Find where the given text appears and provide that cell's center as [X, Y] coordinate. 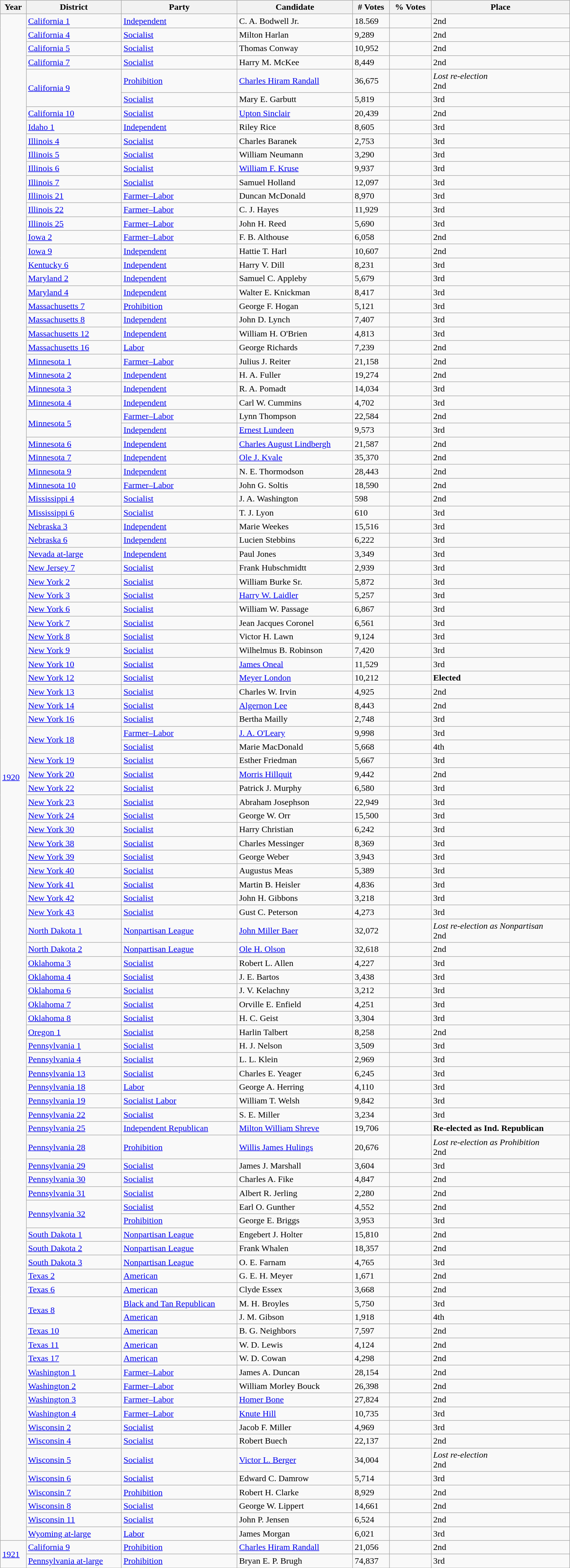
Julius J. Reiter [295, 361]
3,438 [371, 977]
William F. Kruse [295, 168]
Minnesota 3 [74, 389]
Pennsylvania 22 [74, 1115]
H. J. Nelson [295, 1046]
Place [500, 7]
15,500 [371, 815]
22,949 [371, 802]
Massachusetts 8 [74, 320]
Wisconsin 11 [74, 1520]
James Oneal [295, 664]
James Morgan [295, 1534]
Illinois 6 [74, 168]
14,034 [371, 389]
Illinois 25 [74, 224]
Lynn Thompson [295, 416]
William W. Passage [295, 609]
3,218 [371, 898]
21,587 [371, 444]
18.569 [371, 21]
Black and Tan Republican [180, 1304]
5,121 [371, 306]
New York 20 [74, 774]
James A. Duncan [295, 1372]
Charles August Lindbergh [295, 444]
Maryland 4 [74, 292]
Texas 8 [74, 1310]
New York 6 [74, 609]
3,234 [371, 1115]
Year [13, 7]
Charles Messinger [295, 843]
Massachusetts 16 [74, 347]
New Jersey 7 [74, 568]
Bryan E. P. Brugh [295, 1561]
Iowa 2 [74, 237]
9,573 [371, 430]
Paul Jones [295, 554]
9,998 [371, 733]
Texas 17 [74, 1359]
1,671 [371, 1276]
Augustus Meas [295, 871]
Knute Hill [295, 1414]
New York 23 [74, 802]
Wisconsin 5 [74, 1459]
5,667 [371, 760]
William T. Welsh [295, 1101]
6,524 [371, 1520]
4,969 [371, 1427]
Walter E. Knickman [295, 292]
Minnesota 10 [74, 485]
6,058 [371, 237]
Wisconsin 8 [74, 1506]
George F. Hogan [295, 306]
William Burke Sr. [295, 581]
18,590 [371, 485]
6,580 [371, 788]
New York 13 [74, 692]
Wyoming at-large [74, 1534]
10,607 [371, 251]
George Weber [295, 857]
% Votes [410, 7]
7,407 [371, 320]
Illinois 7 [74, 182]
Nebraska 6 [74, 540]
California 5 [74, 48]
O. E. Farnam [295, 1262]
J. M. Gibson [295, 1317]
G. E. H. Meyer [295, 1276]
9,442 [371, 774]
S. E. Miller [295, 1115]
New York 19 [74, 760]
Oregon 1 [74, 1032]
3,349 [371, 554]
3,304 [371, 1018]
5,668 [371, 747]
Milton William Shreve [295, 1128]
Mississippi 4 [74, 499]
Texas 6 [74, 1289]
Mississippi 6 [74, 513]
4,836 [371, 885]
Wisconsin 2 [74, 1427]
Illinois 4 [74, 141]
28,443 [371, 471]
Washington 2 [74, 1386]
Maryland 2 [74, 279]
18,357 [371, 1248]
Bertha Mailly [295, 719]
New York 18 [74, 740]
6,242 [371, 829]
C. J. Hayes [295, 210]
Robert H. Clarke [295, 1492]
Charles Baranek [295, 141]
Harry Christian [295, 829]
10,952 [371, 48]
22,137 [371, 1441]
Engebert J. Holter [295, 1234]
34,004 [371, 1459]
Pennsylvania 13 [74, 1073]
F. B. Althouse [295, 237]
4,847 [371, 1179]
New York 24 [74, 815]
George E. Briggs [295, 1221]
New York 38 [74, 843]
8,449 [371, 62]
George W. Lippert [295, 1506]
19,274 [371, 375]
Lost re-election as Prohibition2nd [500, 1147]
6,245 [371, 1073]
10,735 [371, 1414]
J. A. Washington [295, 499]
John D. Lynch [295, 320]
New York 8 [74, 637]
New York 43 [74, 912]
Harry V. Dill [295, 265]
Harry W. Laidler [295, 595]
4,273 [371, 912]
8,443 [371, 705]
J. E. Bartos [295, 977]
Kentucky 6 [74, 265]
Pennsylvania 32 [74, 1214]
Charles E. Yeager [295, 1073]
C. A. Bodwell Jr. [295, 21]
New York 7 [74, 623]
Illinois 5 [74, 154]
Frank Hubschmidtt [295, 568]
Wilhelmus B. Robinson [295, 650]
North Dakota 2 [74, 949]
Ole J. Kvale [295, 458]
Pennsylvania 25 [74, 1128]
12,097 [371, 182]
John H. Gibbons [295, 898]
Lost re-election as Nonpartisan2nd [500, 931]
Minnesota 1 [74, 361]
J. V. Kelachny [295, 991]
South Dakota 2 [74, 1248]
J. A. O'Leary [295, 733]
6,561 [371, 623]
5,872 [371, 581]
New York 41 [74, 885]
Duncan McDonald [295, 196]
Texas 11 [74, 1345]
Oklahoma 3 [74, 963]
35,370 [371, 458]
Upton Sinclair [295, 113]
Minnesota 6 [74, 444]
Gust C. Peterson [295, 912]
1920 [13, 777]
Oklahoma 7 [74, 1004]
New York 2 [74, 581]
8,231 [371, 265]
# Votes [371, 7]
8,929 [371, 1492]
8,369 [371, 843]
Willis James Hulings [295, 1147]
8,258 [371, 1032]
Mary E. Garbutt [295, 99]
Charles A. Fike [295, 1179]
5,389 [371, 871]
3,212 [371, 991]
Minnesota 9 [74, 471]
North Dakota 1 [74, 931]
New York 39 [74, 857]
Homer Bone [295, 1400]
Washington 3 [74, 1400]
H. C. Geist [295, 1018]
New York 16 [74, 719]
Morris Hillquit [295, 774]
21,158 [371, 361]
Texas 2 [74, 1276]
Massachusetts 7 [74, 306]
Elected [500, 678]
4,813 [371, 334]
4,227 [371, 963]
Carl W. Cummins [295, 403]
Pennsylvania 18 [74, 1087]
Frank Whalen [295, 1248]
Pennsylvania 29 [74, 1166]
Martin B. Heisler [295, 885]
Thomas Conway [295, 48]
Pennsylvania 1 [74, 1046]
T. J. Lyon [295, 513]
4,552 [371, 1207]
Illinois 22 [74, 210]
8,417 [371, 292]
Pennsylvania 19 [74, 1101]
Ole H. Olson [295, 949]
4,702 [371, 403]
Riley Rice [295, 127]
Robert L. Allen [295, 963]
Meyer London [295, 678]
Re-elected as Ind. Republican [500, 1128]
22,584 [371, 416]
21,056 [371, 1547]
5,714 [371, 1478]
Minnesota 4 [74, 403]
2,969 [371, 1059]
Oklahoma 8 [74, 1018]
John H. Reed [295, 224]
George W. Orr [295, 815]
California 7 [74, 62]
5,750 [371, 1304]
32,072 [371, 931]
Harry M. McKee [295, 62]
8,970 [371, 196]
Marie Weekes [295, 526]
2,280 [371, 1193]
Idaho 1 [74, 127]
John Miller Baer [295, 931]
New York 42 [74, 898]
598 [371, 499]
6,867 [371, 609]
6,021 [371, 1534]
Lucien Stebbins [295, 540]
R. A. Pomadt [295, 389]
Washington 4 [74, 1414]
Ernest Lundeen [295, 430]
California 4 [74, 35]
New York 14 [74, 705]
New York 10 [74, 664]
20,439 [371, 113]
Candidate [295, 7]
6,222 [371, 540]
4,765 [371, 1262]
5,819 [371, 99]
5,257 [371, 595]
Socialist Labor [180, 1101]
California 1 [74, 21]
7,420 [371, 650]
Victor H. Lawn [295, 637]
James J. Marshall [295, 1166]
New York 9 [74, 650]
Algernon Lee [295, 705]
10,212 [371, 678]
Pennsylvania at-large [74, 1561]
4,124 [371, 1345]
9,124 [371, 637]
W. D. Cowan [295, 1359]
3,943 [371, 857]
Washington 1 [74, 1372]
Robert Buech [295, 1441]
Pennsylvania 4 [74, 1059]
Hattie T. Harl [295, 251]
36,675 [371, 81]
Pennsylvania 31 [74, 1193]
Nebraska 3 [74, 526]
4,251 [371, 1004]
Clyde Essex [295, 1289]
3,509 [371, 1046]
9,842 [371, 1101]
William Neumann [295, 154]
Abraham Josephson [295, 802]
Wisconsin 7 [74, 1492]
John G. Soltis [295, 485]
Milton Harlan [295, 35]
Edward C. Damrow [295, 1478]
Illinois 21 [74, 196]
19,706 [371, 1128]
Earl O. Gunther [295, 1207]
District [74, 7]
Iowa 9 [74, 251]
Oklahoma 6 [74, 991]
New York 12 [74, 678]
9,937 [371, 168]
Massachusetts 12 [74, 334]
14,661 [371, 1506]
Independent Republican [180, 1128]
George Richards [295, 347]
2,748 [371, 719]
1921 [13, 1554]
74,837 [371, 1561]
New York 40 [74, 871]
4,298 [371, 1359]
Esther Friedman [295, 760]
South Dakota 3 [74, 1262]
Orville E. Enfield [295, 1004]
Pennsylvania 28 [74, 1147]
5,690 [371, 224]
Wisconsin 4 [74, 1441]
20,676 [371, 1147]
7,597 [371, 1331]
11,929 [371, 210]
1,918 [371, 1317]
11,529 [371, 664]
Minnesota 5 [74, 423]
L. L. Klein [295, 1059]
3,668 [371, 1289]
Albert R. Jerling [295, 1193]
New York 22 [74, 788]
Jean Jacques Coronel [295, 623]
Samuel Holland [295, 182]
9,289 [371, 35]
George A. Herring [295, 1087]
B. G. Neighbors [295, 1331]
27,824 [371, 1400]
Jacob F. Miller [295, 1427]
15,810 [371, 1234]
William H. O'Brien [295, 334]
Victor L. Berger [295, 1459]
28,154 [371, 1372]
2,753 [371, 141]
3,290 [371, 154]
Party [180, 7]
South Dakota 1 [74, 1234]
4,110 [371, 1087]
7,239 [371, 347]
William Morley Bouck [295, 1386]
New York 3 [74, 595]
W. D. Lewis [295, 1345]
Nevada at-large [74, 554]
32,618 [371, 949]
H. A. Fuller [295, 375]
3,604 [371, 1166]
2,939 [371, 568]
Minnesota 7 [74, 458]
N. E. Thormodson [295, 471]
California 10 [74, 113]
Charles W. Irvin [295, 692]
John P. Jensen [295, 1520]
Pennsylvania 30 [74, 1179]
Minnesota 2 [74, 375]
8,605 [371, 127]
4,925 [371, 692]
26,398 [371, 1386]
15,516 [371, 526]
New York 30 [74, 829]
Marie MacDonald [295, 747]
Texas 10 [74, 1331]
3,953 [371, 1221]
Samuel C. Appleby [295, 279]
Wisconsin 6 [74, 1478]
5,679 [371, 279]
Oklahoma 4 [74, 977]
Harlin Talbert [295, 1032]
Patrick J. Murphy [295, 788]
M. H. Broyles [295, 1304]
610 [371, 513]
